Determine the [X, Y] coordinate at the center of the cell enclosing the given text.  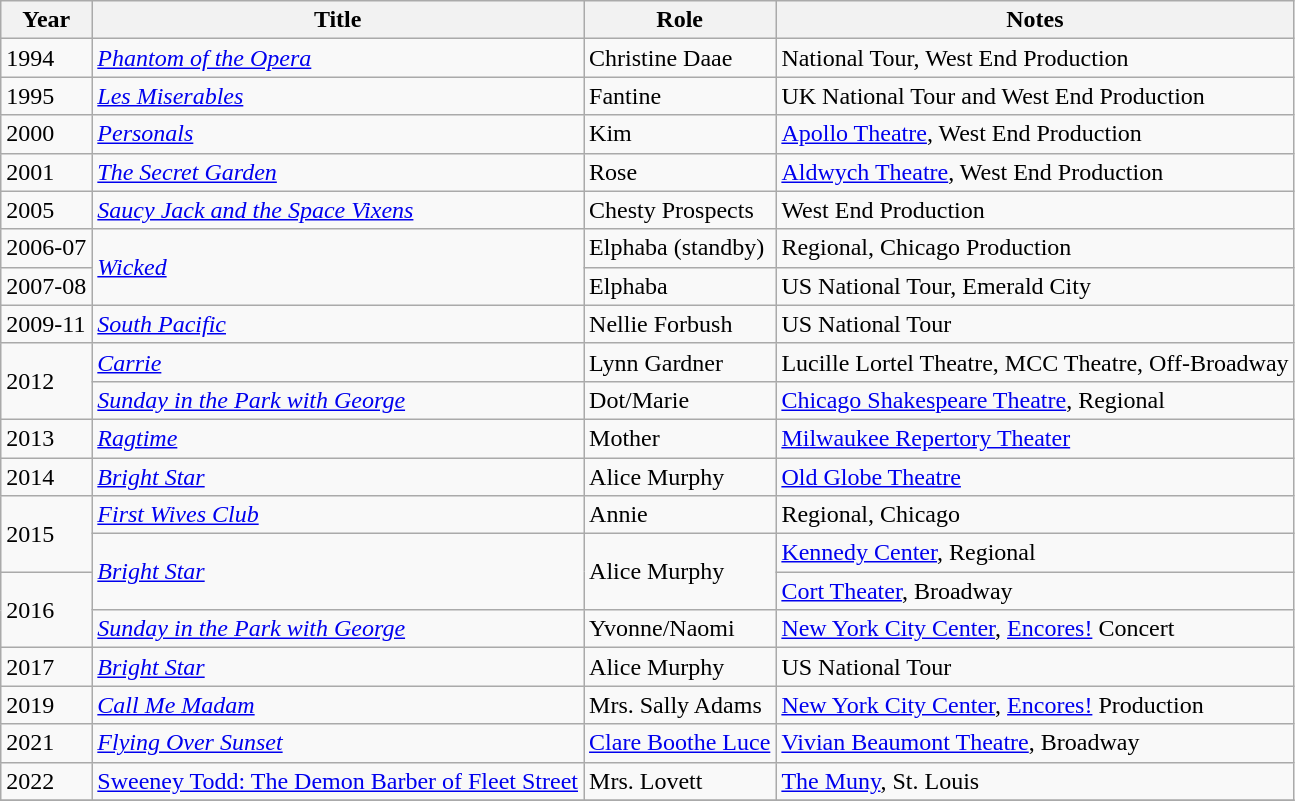
Ragtime [338, 438]
Role [680, 20]
2014 [46, 477]
1994 [46, 58]
Saucy Jack and the Space Vixens [338, 210]
West End Production [1035, 210]
Yvonne/Naomi [680, 629]
Lynn Gardner [680, 362]
Carrie [338, 362]
Mother [680, 438]
2021 [46, 743]
2012 [46, 381]
Elphaba (standby) [680, 248]
Sweeney Todd: The Demon Barber of Fleet Street [338, 781]
Christine Daae [680, 58]
Notes [1035, 20]
2009-11 [46, 324]
Vivian Beaumont Theatre, Broadway [1035, 743]
Call Me Madam [338, 705]
Rose [680, 172]
2017 [46, 667]
Mrs. Sally Adams [680, 705]
New York City Center, Encores! Concert [1035, 629]
Dot/Marie [680, 400]
Elphaba [680, 286]
2015 [46, 534]
Wicked [338, 267]
1995 [46, 96]
Kennedy Center, Regional [1035, 553]
Lucille Lortel Theatre, MCC Theatre, Off-Broadway [1035, 362]
2000 [46, 134]
UK National Tour and West End Production [1035, 96]
Fantine [680, 96]
Apollo Theatre, West End Production [1035, 134]
Clare Boothe Luce [680, 743]
Milwaukee Repertory Theater [1035, 438]
Title [338, 20]
Nellie Forbush [680, 324]
Old Globe Theatre [1035, 477]
Chesty Prospects [680, 210]
Regional, Chicago [1035, 515]
Les Miserables [338, 96]
Phantom of the Opera [338, 58]
2013 [46, 438]
US National Tour, Emerald City [1035, 286]
Annie [680, 515]
Mrs. Lovett [680, 781]
Cort Theater, Broadway [1035, 591]
2006-07 [46, 248]
Regional, Chicago Production [1035, 248]
Chicago Shakespeare Theatre, Regional [1035, 400]
2007-08 [46, 286]
Personals [338, 134]
2019 [46, 705]
2022 [46, 781]
2001 [46, 172]
Aldwych Theatre, West End Production [1035, 172]
2016 [46, 610]
South Pacific [338, 324]
The Muny, St. Louis [1035, 781]
The Secret Garden [338, 172]
Kim [680, 134]
Flying Over Sunset [338, 743]
2005 [46, 210]
National Tour, West End Production [1035, 58]
Year [46, 20]
First Wives Club [338, 515]
New York City Center, Encores! Production [1035, 705]
